Return the (x, y) coordinate for the center point of the cell that contains the specified text.  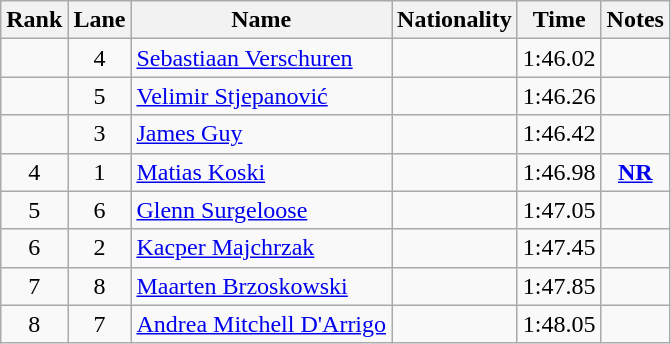
1:47.85 (559, 286)
Velimir Stjepanović (262, 96)
1 (100, 172)
Notes (635, 20)
Andrea Mitchell D'Arrigo (262, 324)
1:46.42 (559, 134)
NR (635, 172)
Maarten Brzoskowski (262, 286)
Lane (100, 20)
Nationality (455, 20)
1:46.98 (559, 172)
Rank (34, 20)
1:47.05 (559, 210)
Kacper Majchrzak (262, 248)
Glenn Surgeloose (262, 210)
Time (559, 20)
Matias Koski (262, 172)
Name (262, 20)
James Guy (262, 134)
3 (100, 134)
1:48.05 (559, 324)
1:46.26 (559, 96)
Sebastiaan Verschuren (262, 58)
1:47.45 (559, 248)
1:46.02 (559, 58)
2 (100, 248)
